Return (X, Y) of the center of cell containing provided text 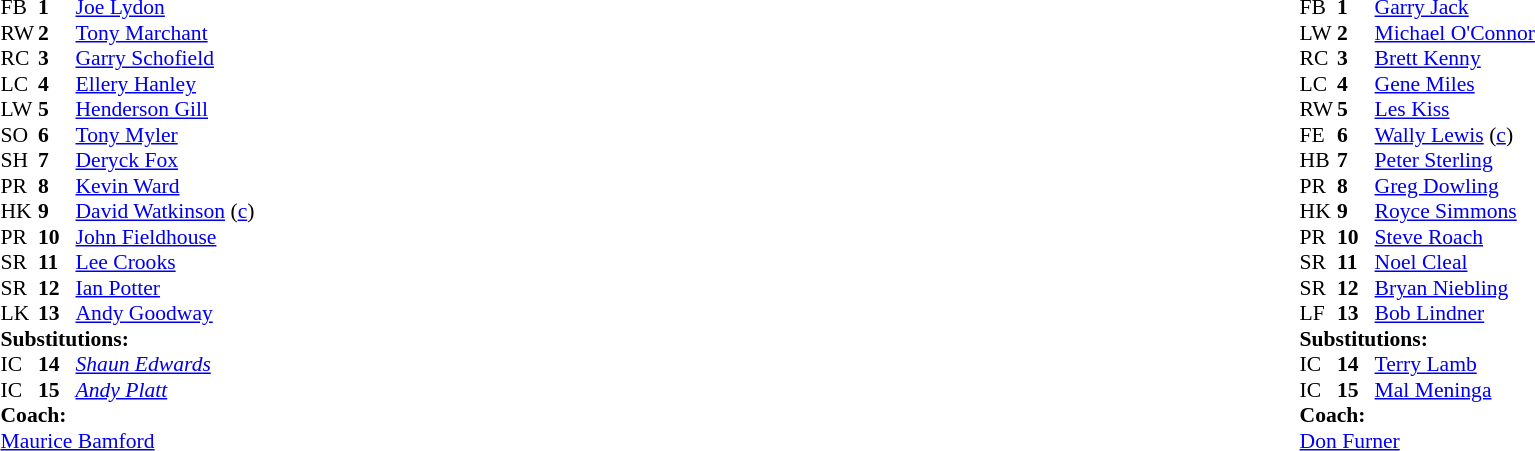
Terry Lamb (1455, 365)
Lee Crooks (166, 263)
FE (1319, 135)
Mal Meninga (1455, 390)
David Watkinson (c) (166, 211)
Bryan Niebling (1455, 288)
Andy Platt (166, 390)
Deryck Fox (166, 161)
Ian Potter (166, 288)
Ellery Hanley (166, 84)
HB (1319, 161)
Garry Schofield (166, 59)
Shaun Edwards (166, 365)
Les Kiss (1455, 109)
LK (19, 313)
Royce Simmons (1455, 211)
Tony Myler (166, 135)
Noel Cleal (1455, 263)
Peter Sterling (1455, 161)
SH (19, 161)
LF (1319, 313)
Tony Marchant (166, 33)
Greg Dowling (1455, 186)
SO (19, 135)
Brett Kenny (1455, 59)
Henderson Gill (166, 109)
Wally Lewis (c) (1455, 135)
Bob Lindner (1455, 313)
Gene Miles (1455, 84)
Kevin Ward (166, 186)
Andy Goodway (166, 313)
Steve Roach (1455, 237)
Michael O'Connor (1455, 33)
John Fieldhouse (166, 237)
